Pinpoint the cell where the given text exists, returning its (x, y) midpoint coordinate. 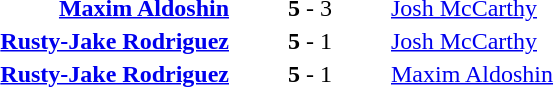
5 - 1 (310, 41)
